Capture the cell that displays the provided text and extract its [X, Y] central coordinate. 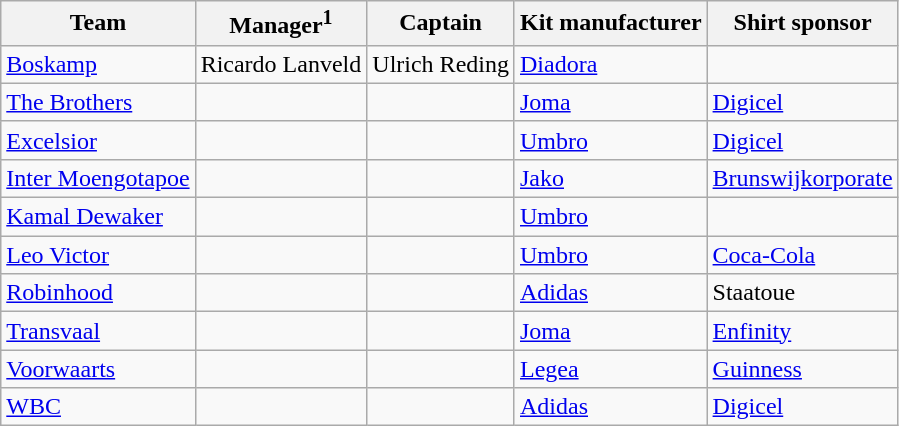
Voorwaarts [98, 369]
Shirt sponsor [802, 24]
Coca-Cola [802, 255]
Ulrich Reding [441, 64]
Ricardo Lanveld [281, 64]
Staatoue [802, 293]
Jako [610, 178]
Robinhood [98, 293]
Captain [441, 24]
The Brothers [98, 102]
Brunswijkorporate [802, 178]
Guinness [802, 369]
Team [98, 24]
Manager1 [281, 24]
Diadora [610, 64]
Leo Victor [98, 255]
Kit manufacturer [610, 24]
Legea [610, 369]
Kamal Dewaker [98, 217]
Boskamp [98, 64]
Enfinity [802, 331]
Transvaal [98, 331]
WBC [98, 407]
Inter Moengotapoe [98, 178]
Excelsior [98, 140]
